Scan for the cell matching the given text and deliver its (X, Y) coordinate at center. 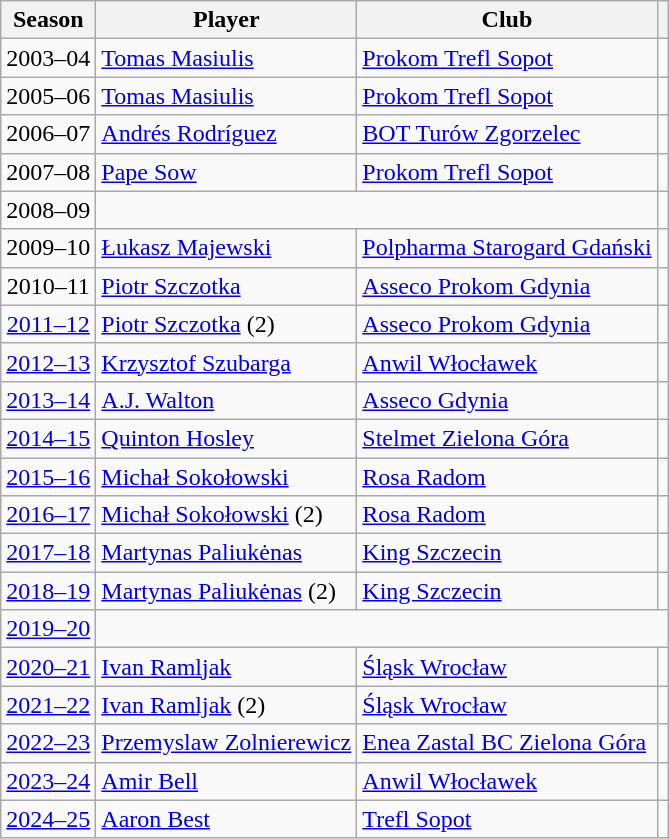
Michał Sokołowski (226, 477)
Pape Sow (226, 172)
Amir Bell (226, 781)
2019–20 (48, 629)
2015–16 (48, 477)
2016–17 (48, 515)
2010–11 (48, 286)
Martynas Paliukėnas (226, 553)
2011–12 (48, 324)
2023–24 (48, 781)
2006–07 (48, 134)
Stelmet Zielona Góra (507, 438)
Player (226, 20)
2020–21 (48, 667)
2014–15 (48, 438)
Quinton Hosley (226, 438)
Ivan Ramljak (2) (226, 705)
2021–22 (48, 705)
2024–25 (48, 819)
Martynas Paliukėnas (2) (226, 591)
BOT Turów Zgorzelec (507, 134)
Enea Zastal BC Zielona Góra (507, 743)
2018–19 (48, 591)
A.J. Walton (226, 400)
2003–04 (48, 58)
Andrés Rodríguez (226, 134)
Polpharma Starogard Gdański (507, 248)
2012–13 (48, 362)
Piotr Szczotka (2) (226, 324)
2008–09 (48, 210)
Łukasz Majewski (226, 248)
2017–18 (48, 553)
Asseco Gdynia (507, 400)
2009–10 (48, 248)
2022–23 (48, 743)
Season (48, 20)
Przemyslaw Zolnierewicz (226, 743)
2007–08 (48, 172)
Club (507, 20)
Piotr Szczotka (226, 286)
Trefl Sopot (507, 819)
2005–06 (48, 96)
Aaron Best (226, 819)
Krzysztof Szubarga (226, 362)
Michał Sokołowski (2) (226, 515)
Ivan Ramljak (226, 667)
2013–14 (48, 400)
